Find where the given text appears and provide that cell's center as [X, Y] coordinate. 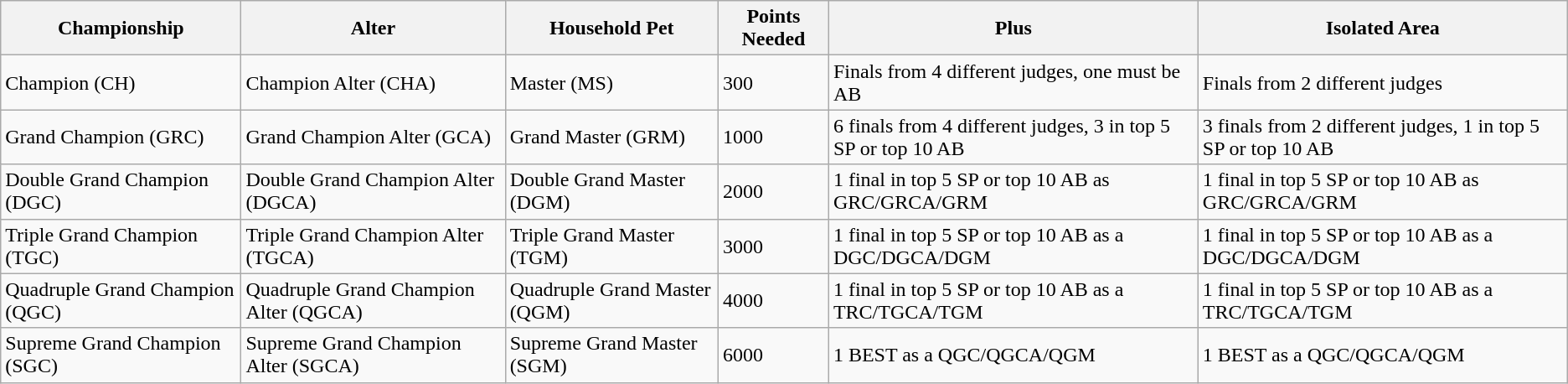
Household Pet [611, 29]
Grand Champion (GRC) [121, 138]
Master (MS) [611, 82]
2000 [773, 191]
Grand Master (GRM) [611, 138]
4000 [773, 300]
Champion (CH) [121, 82]
Champion Alter (CHA) [374, 82]
Triple Grand Champion (TGC) [121, 246]
Quadruple Grand Champion (QGC) [121, 300]
6 finals from 4 different judges, 3 in top 5 SP or top 10 AB [1014, 138]
Grand Champion Alter (GCA) [374, 138]
Supreme Grand Master (SGM) [611, 355]
6000 [773, 355]
Double Grand Champion Alter (DGCA) [374, 191]
Double Grand Master (DGM) [611, 191]
Triple Grand Master (TGM) [611, 246]
Alter [374, 29]
Supreme Grand Champion (SGC) [121, 355]
Isolated Area [1382, 29]
Points Needed [773, 29]
Supreme Grand Champion Alter (SGCA) [374, 355]
Finals from 4 different judges, one must be AB [1014, 82]
3 finals from 2 different judges, 1 in top 5 SP or top 10 AB [1382, 138]
1000 [773, 138]
Triple Grand Champion Alter (TGCA) [374, 246]
Quadruple Grand Champion Alter (QGCA) [374, 300]
Championship [121, 29]
Finals from 2 different judges [1382, 82]
Plus [1014, 29]
300 [773, 82]
Quadruple Grand Master (QGM) [611, 300]
3000 [773, 246]
Double Grand Champion (DGC) [121, 191]
